Find where the given text appears and provide that cell's center as (X, Y) coordinate. 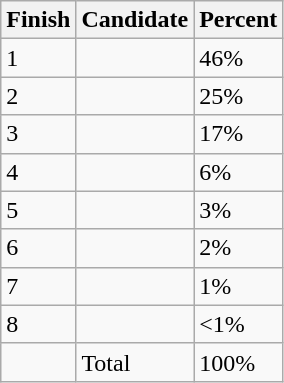
1 (38, 58)
6 (38, 248)
3 (38, 134)
7 (38, 286)
5 (38, 210)
4 (38, 172)
Candidate (135, 20)
8 (38, 324)
25% (238, 96)
Percent (238, 20)
17% (238, 134)
2% (238, 248)
<1% (238, 324)
46% (238, 58)
Total (135, 362)
Finish (38, 20)
100% (238, 362)
6% (238, 172)
1% (238, 286)
2 (38, 96)
3% (238, 210)
